Identify which cell holds the provided text, then report its (x, y) central coordinate. 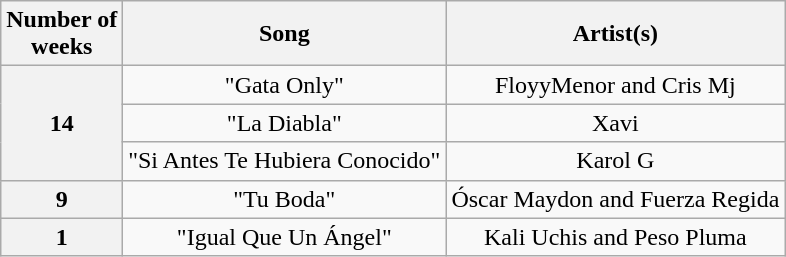
14 (62, 123)
1 (62, 237)
Number ofweeks (62, 34)
"Tu Boda" (284, 199)
"Igual Que Un Ángel" (284, 237)
Song (284, 34)
"La Diabla" (284, 123)
Artist(s) (616, 34)
Kali Uchis and Peso Pluma (616, 237)
9 (62, 199)
"Gata Only" (284, 85)
"Si Antes Te Hubiera Conocido" (284, 161)
Óscar Maydon and Fuerza Regida (616, 199)
Karol G (616, 161)
FloyyMenor and Cris Mj (616, 85)
Xavi (616, 123)
